Provide the [X, Y] coordinate of the cell's center where the given text is located.  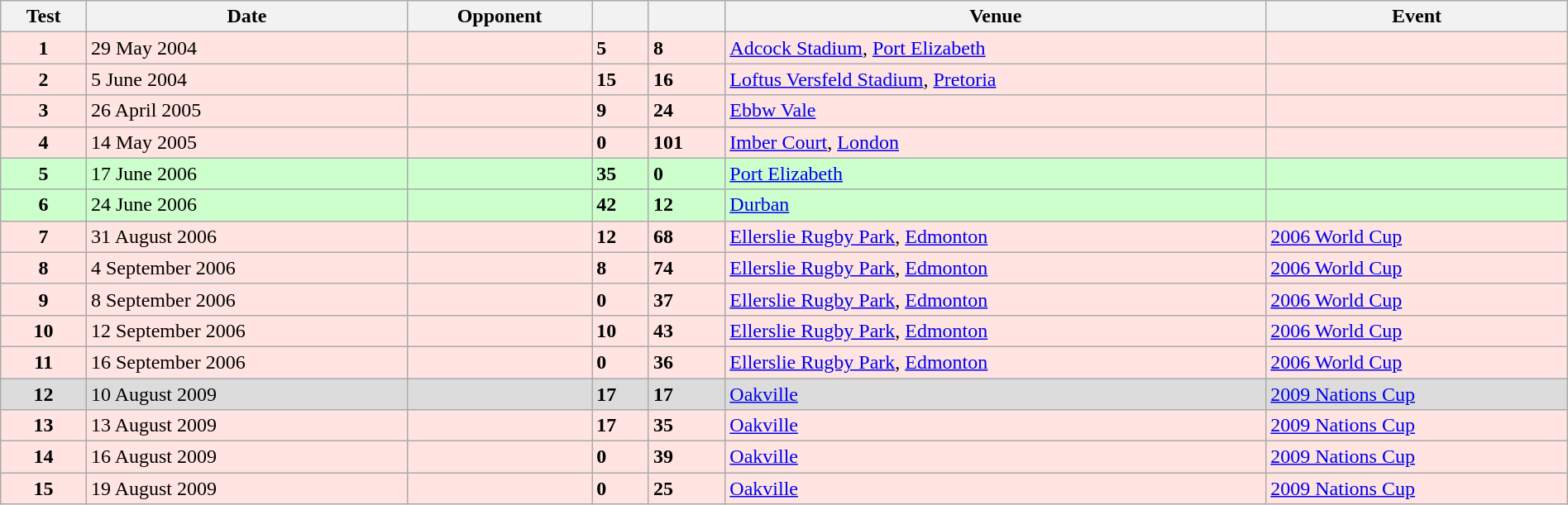
74 [686, 268]
16 September 2006 [246, 362]
17 June 2006 [246, 174]
14 May 2005 [246, 142]
12 September 2006 [246, 331]
19 August 2009 [246, 488]
68 [686, 236]
29 May 2004 [246, 48]
Opponent [500, 17]
Date [246, 17]
Loftus Versfeld Stadium, Pretoria [996, 79]
Port Elizabeth [996, 174]
101 [686, 142]
16 August 2009 [246, 457]
Imber Court, London [996, 142]
Ebbw Vale [996, 111]
39 [686, 457]
43 [686, 331]
1 [44, 48]
4 [44, 142]
Event [1417, 17]
5 June 2004 [246, 79]
37 [686, 299]
2 [44, 79]
3 [44, 111]
10 August 2009 [246, 394]
14 [44, 457]
8 September 2006 [246, 299]
16 [686, 79]
Venue [996, 17]
6 [44, 205]
42 [620, 205]
4 September 2006 [246, 268]
24 June 2006 [246, 205]
26 April 2005 [246, 111]
24 [686, 111]
Adcock Stadium, Port Elizabeth [996, 48]
13 August 2009 [246, 426]
7 [44, 236]
13 [44, 426]
25 [686, 488]
36 [686, 362]
Test [44, 17]
11 [44, 362]
31 August 2006 [246, 236]
Durban [996, 205]
